Pinpoint the cell where the given text exists, returning its [x, y] midpoint coordinate. 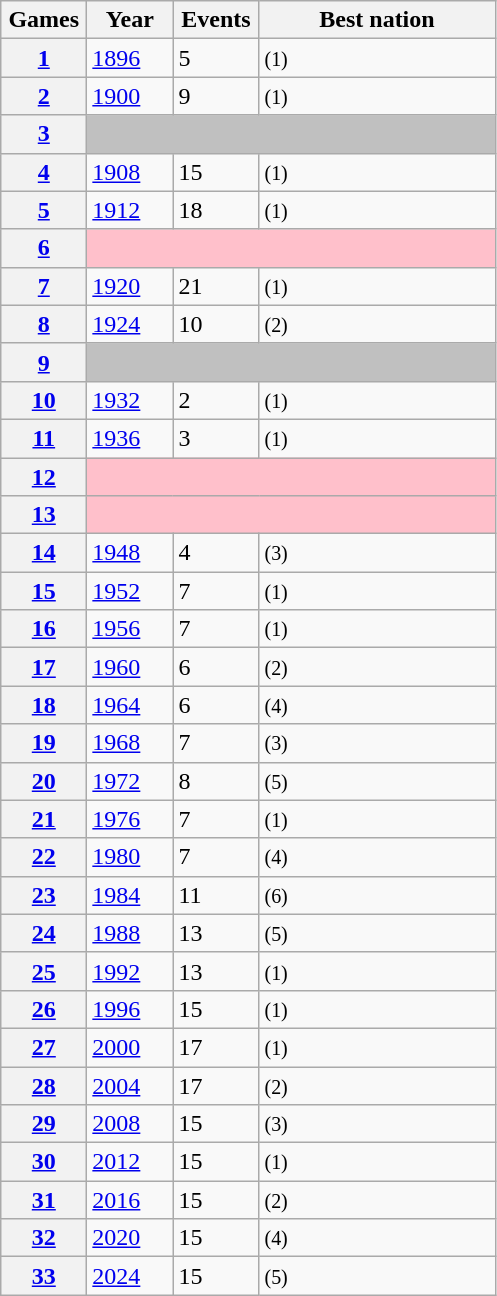
1996 [130, 1009]
1988 [130, 933]
14 [44, 553]
26 [44, 1009]
1896 [130, 58]
1972 [130, 781]
1952 [130, 591]
1932 [130, 400]
1 [44, 58]
19 [44, 743]
27 [44, 1047]
1992 [130, 971]
2024 [130, 1276]
29 [44, 1124]
2008 [130, 1124]
2020 [130, 1238]
24 [44, 933]
30 [44, 1162]
Events [216, 20]
1900 [130, 96]
2016 [130, 1200]
1920 [130, 286]
1908 [130, 172]
2004 [130, 1085]
1956 [130, 629]
1912 [130, 210]
1960 [130, 667]
2000 [130, 1047]
1964 [130, 705]
31 [44, 1200]
2012 [130, 1162]
1968 [130, 743]
1980 [130, 857]
Best nation [377, 20]
12 [44, 477]
28 [44, 1085]
16 [44, 629]
32 [44, 1238]
33 [44, 1276]
Games [44, 20]
1984 [130, 895]
Year [130, 20]
1924 [130, 324]
1948 [130, 553]
1976 [130, 819]
1936 [130, 438]
20 [44, 781]
23 [44, 895]
(6) [377, 895]
25 [44, 971]
22 [44, 857]
